Return the [x, y] coordinate for the center point of the cell that contains the specified text.  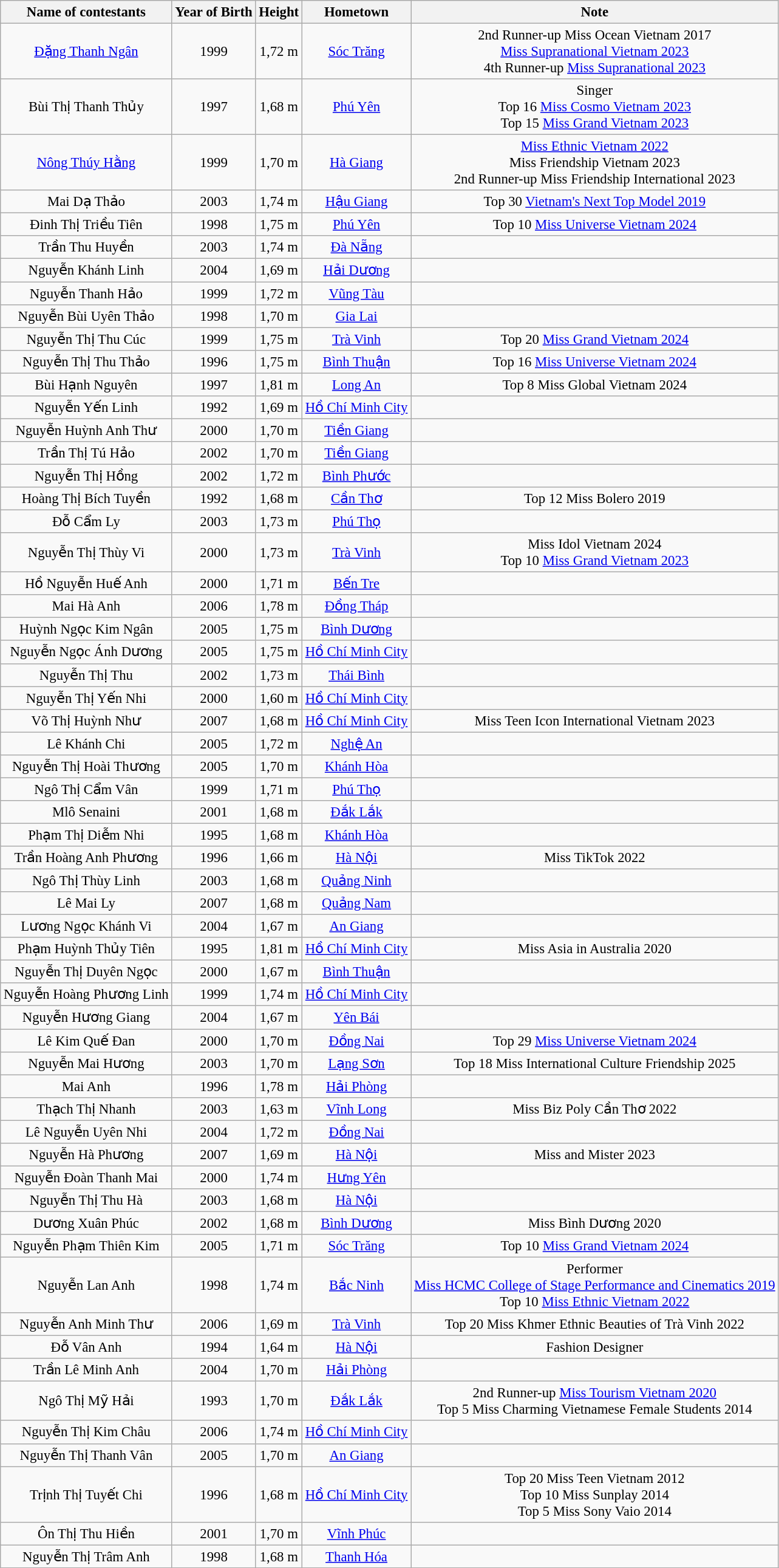
Miss Teen Icon International Vietnam 2023 [595, 721]
Nguyễn Huỳnh Anh Thư [86, 430]
Miss and Mister 2023 [595, 1155]
Nguyễn Thị Duyên Ngọc [86, 972]
1,64 m [279, 1347]
Hậu Giang [356, 202]
Hoàng Thị Bích Tuyền [86, 499]
Mai Hà Anh [86, 606]
Đà Nẵng [356, 247]
1,60 m [279, 698]
Trịnh Thị Tuyết Chi [86, 1494]
Fashion Designer [595, 1347]
Vĩnh Long [356, 1109]
Year of Birth [214, 12]
Vũng Tàu [356, 293]
Trần Lê Minh Anh [86, 1370]
Hải Dương [356, 270]
Nguyễn Lan Anh [86, 1286]
Đỗ Cẩm Ly [86, 522]
Nguyễn Thị Thùy Vi [86, 553]
Top 29 Miss Universe Vietnam 2024 [595, 1041]
1993 [214, 1401]
Top 20 Miss Grand Vietnam 2024 [595, 339]
Quảng Ninh [356, 881]
Trần Thu Huyền [86, 247]
Thái Bình [356, 675]
Nguyễn Thị Thu [86, 675]
Nguyễn Thị Trâm Anh [86, 1556]
Miss Bình Dương 2020 [595, 1223]
Trần Thị Tú Hảo [86, 453]
Top 10 Miss Grand Vietnam 2024 [595, 1246]
Trần Hoàng Anh Phương [86, 858]
Lạng Sơn [356, 1063]
Miss Ethnic Vietnam 2022Miss Friendship Vietnam 20232nd Runner-up Miss Friendship International 2023 [595, 163]
Bùi Thị Thanh Thủy [86, 107]
Nguyễn Bùi Uyên Thảo [86, 316]
Ngô Thị Cẩm Vân [86, 789]
1,63 m [279, 1109]
Nguyễn Đoàn Thanh Mai [86, 1177]
Nguyễn Thanh Hảo [86, 293]
Height [279, 12]
Phạm Huỳnh Thủy Tiên [86, 949]
Hometown [356, 12]
Nguyễn Thị Hồng [86, 476]
Gia Lai [356, 316]
Lê Nguyễn Uyên Nhi [86, 1132]
Quảng Nam [356, 903]
Top 20 Miss Teen Vietnam 2012Top 10 Miss Sunplay 2014Top 5 Miss Sony Vaio 2014 [595, 1494]
Nguyễn Yến Linh [86, 408]
Ngô Thị Thùy Linh [86, 881]
Top 10 Miss Universe Vietnam 2024 [595, 225]
Bùi Hạnh Nguyên [86, 385]
Nguyễn Hương Giang [86, 1018]
Đỗ Vân Anh [86, 1347]
Nguyễn Thị Thanh Vân [86, 1455]
Nguyễn Khánh Linh [86, 270]
Thanh Hóa [356, 1556]
Bắc Ninh [356, 1286]
Miss Asia in Australia 2020 [595, 949]
Nguyễn Thị Thu Thảo [86, 361]
1,66 m [279, 858]
Top 18 Miss International Culture Friendship 2025 [595, 1063]
Miss Biz Poly Cần Thơ 2022 [595, 1109]
Nguyễn Phạm Thiên Kim [86, 1246]
Nguyễn Thị Kim Châu [86, 1433]
Huỳnh Ngọc Kim Ngân [86, 629]
Nguyễn Mai Hương [86, 1063]
Đồng Tháp [356, 606]
Nguyễn Thị Thu Hà [86, 1200]
Mai Anh [86, 1086]
PerformerMiss HCMC College of Stage Performance and Cinematics 2019Top 10 Miss Ethnic Vietnam 2022 [595, 1286]
Nguyễn Thị Thu Cúc [86, 339]
Ôn Thị Thu Hiền [86, 1533]
Nguyễn Anh Minh Thư [86, 1324]
2nd Runner-up Miss Ocean Vietnam 2017Miss Supranational Vietnam 20234th Runner-up Miss Supranational 2023 [595, 52]
Long An [356, 385]
Đặng Thanh Ngân [86, 52]
Vĩnh Phúc [356, 1533]
Hồ Nguyễn Huế Anh [86, 584]
1994 [214, 1347]
Top 30 Vietnam's Next Top Model 2019 [595, 202]
Nghệ An [356, 744]
Miss Idol Vietnam 2024Top 10 Miss Grand Vietnam 2023 [595, 553]
Võ Thị Huỳnh Như [86, 721]
Lê Khánh Chi [86, 744]
Hưng Yên [356, 1177]
Top 12 Miss Bolero 2019 [595, 499]
Mlô Senaini [86, 812]
Cần Thơ [356, 499]
Nguyễn Thị Hoài Thương [86, 767]
Nguyễn Ngọc Ánh Dương [86, 652]
Top 8 Miss Global Vietnam 2024 [595, 385]
Thạch Thị Nhanh [86, 1109]
SingerTop 16 Miss Cosmo Vietnam 2023Top 15 Miss Grand Vietnam 2023 [595, 107]
Bến Tre [356, 584]
Hà Giang [356, 163]
Nguyễn Hà Phương [86, 1155]
Note [595, 12]
Lê Mai Ly [86, 903]
Mai Dạ Thảo [86, 202]
Ngô Thị Mỹ Hải [86, 1401]
Top 20 Miss Khmer Ethnic Beauties of Trà Vinh 2022 [595, 1324]
Dương Xuân Phúc [86, 1223]
Top 16 Miss Universe Vietnam 2024 [595, 361]
Name of contestants [86, 12]
Bình Phước [356, 476]
Lương Ngọc Khánh Vi [86, 926]
Phạm Thị Diễm Nhi [86, 835]
Nguyễn Hoàng Phương Linh [86, 995]
Yên Bái [356, 1018]
Nông Thúy Hằng [86, 163]
Đinh Thị Triều Tiên [86, 225]
Lê Kim Quế Đan [86, 1041]
Nguyễn Thị Yến Nhi [86, 698]
Miss TikTok 2022 [595, 858]
2nd Runner-up Miss Tourism Vietnam 2020Top 5 Miss Charming Vietnamese Female Students 2014 [595, 1401]
